Return the [x, y] coordinate for the center point of the cell that contains the specified text.  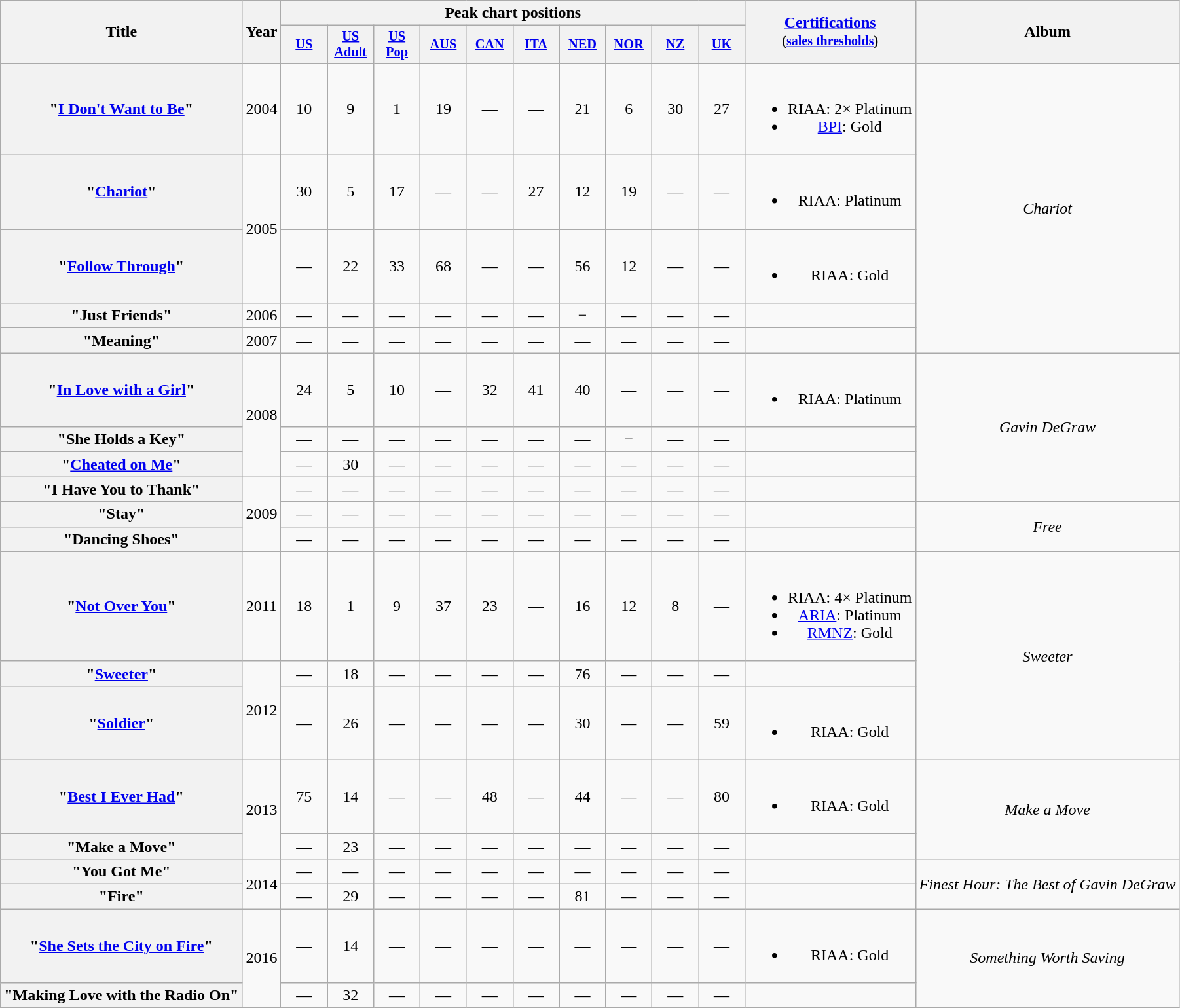
2012 [262, 710]
81 [583, 897]
ITA [536, 45]
NOR [629, 45]
2013 [262, 810]
Something Worth Saving [1048, 959]
AUS [443, 45]
2009 [262, 514]
44 [583, 796]
"She Holds a Key" [122, 439]
Peak chart positions [513, 13]
6 [629, 109]
Title [122, 32]
Chariot [1048, 208]
"Make a Move" [122, 846]
Sweeter [1048, 656]
"Cheated on Me" [122, 464]
CAN [490, 45]
48 [490, 796]
29 [351, 897]
37 [443, 607]
24 [304, 390]
"She Sets the City on Fire" [122, 946]
2006 [262, 316]
2008 [262, 415]
"You Got Me" [122, 871]
"Chariot" [122, 193]
68 [443, 266]
"Fire" [122, 897]
26 [351, 723]
2005 [262, 229]
Gavin DeGraw [1048, 427]
"Just Friends" [122, 316]
41 [536, 390]
NZ [676, 45]
40 [583, 390]
2016 [262, 959]
17 [397, 193]
RIAA: 2× PlatinumBPI: Gold [830, 109]
"I Don't Want to Be" [122, 109]
"Not Over You" [122, 607]
"Follow Through" [122, 266]
Free [1048, 527]
US [304, 45]
76 [583, 673]
UK [722, 45]
2004 [262, 109]
"I Have You to Thank" [122, 489]
US Adult [351, 45]
"Making Love with the Radio On" [122, 996]
"Sweeter" [122, 673]
2007 [262, 341]
33 [397, 266]
21 [583, 109]
75 [304, 796]
Album [1048, 32]
Make a Move [1048, 810]
"Best I Ever Had" [122, 796]
US Pop [397, 45]
2011 [262, 607]
Year [262, 32]
"Soldier" [122, 723]
"Meaning" [122, 341]
"In Love with a Girl" [122, 390]
16 [583, 607]
22 [351, 266]
Finest Hour: The Best of Gavin DeGraw [1048, 884]
"Dancing Shoes" [122, 539]
2014 [262, 884]
RIAA: 4× PlatinumARIA: PlatinumRMNZ: Gold [830, 607]
59 [722, 723]
"Stay" [122, 514]
8 [676, 607]
NED [583, 45]
Certifications(sales thresholds) [830, 32]
80 [722, 796]
56 [583, 266]
